Locate the cell with the specified text and output its (X, Y) center coordinate. 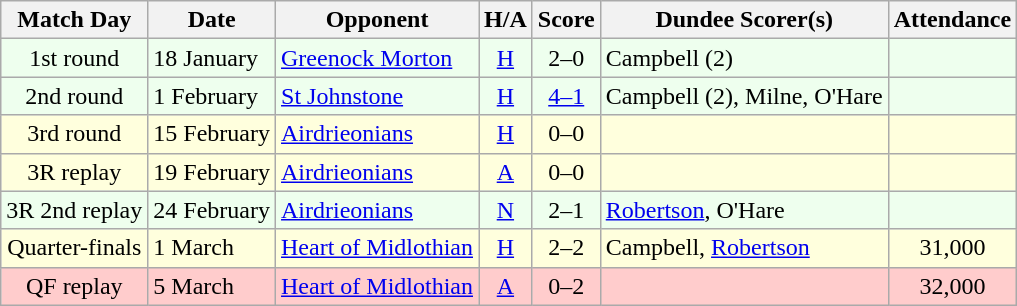
Dundee Scorer(s) (744, 20)
QF replay (74, 286)
St Johnstone (378, 96)
N (506, 210)
18 January (212, 58)
2–2 (566, 248)
1st round (74, 58)
Date (212, 20)
Greenock Morton (378, 58)
3rd round (74, 134)
31,000 (952, 248)
2–1 (566, 210)
Campbell, Robertson (744, 248)
19 February (212, 172)
Campbell (2) (744, 58)
Score (566, 20)
24 February (212, 210)
1 February (212, 96)
Campbell (2), Milne, O'Hare (744, 96)
Attendance (952, 20)
1 March (212, 248)
Quarter-finals (74, 248)
32,000 (952, 286)
3R 2nd replay (74, 210)
0–2 (566, 286)
4–1 (566, 96)
2nd round (74, 96)
Opponent (378, 20)
Match Day (74, 20)
15 February (212, 134)
3R replay (74, 172)
5 March (212, 286)
2–0 (566, 58)
H/A (506, 20)
Robertson, O'Hare (744, 210)
